Identify which cell holds the provided text, then report its (X, Y) central coordinate. 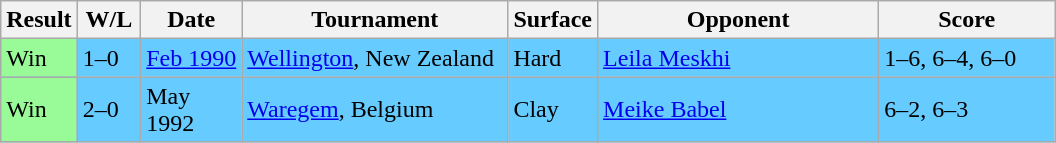
Surface (553, 20)
Leila Meskhi (738, 58)
Clay (553, 110)
Tournament (375, 20)
6–2, 6–3 (967, 110)
1–6, 6–4, 6–0 (967, 58)
Opponent (738, 20)
May 1992 (192, 110)
Result (39, 20)
Wellington, New Zealand (375, 58)
Hard (553, 58)
Feb 1990 (192, 58)
W/L (109, 20)
1–0 (109, 58)
Score (967, 20)
2–0 (109, 110)
Waregem, Belgium (375, 110)
Meike Babel (738, 110)
Date (192, 20)
